Detect which cell encompasses the target text, then output its [X, Y] center coordinate. 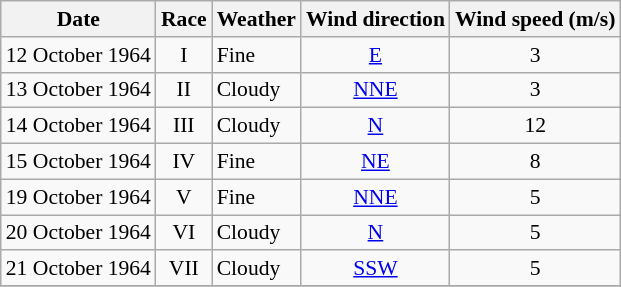
Race [184, 19]
14 October 1964 [78, 126]
Weather [256, 19]
III [184, 126]
I [184, 55]
V [184, 197]
Date [78, 19]
15 October 1964 [78, 162]
SSW [376, 269]
Wind speed (m/s) [535, 19]
8 [535, 162]
21 October 1964 [78, 269]
II [184, 90]
13 October 1964 [78, 90]
12 October 1964 [78, 55]
12 [535, 126]
Wind direction [376, 19]
VI [184, 233]
IV [184, 162]
20 October 1964 [78, 233]
19 October 1964 [78, 197]
NE [376, 162]
VII [184, 269]
E [376, 55]
